For the text-containing cell, return its midpoint in (x, y) coordinate format. 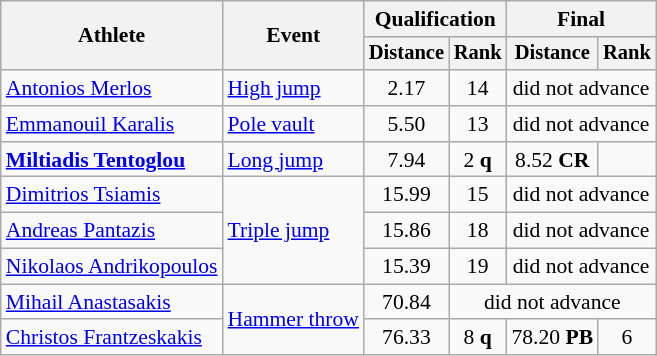
Final (580, 19)
Hammer throw (294, 320)
2.17 (406, 88)
19 (478, 267)
15 (478, 195)
Emmanouil Karalis (112, 124)
5.50 (406, 124)
Qualification (435, 19)
Nikolaos Andrikopoulos (112, 267)
Long jump (294, 160)
Dimitrios Tsiamis (112, 195)
18 (478, 231)
15.86 (406, 231)
7.94 (406, 160)
Christos Frantzeskakis (112, 338)
Pole vault (294, 124)
14 (478, 88)
6 (627, 338)
15.39 (406, 267)
High jump (294, 88)
Event (294, 36)
8.52 CR (552, 160)
Andreas Pantazis (112, 231)
Triple jump (294, 230)
70.84 (406, 302)
76.33 (406, 338)
15.99 (406, 195)
2 q (478, 160)
Athlete (112, 36)
Mihail Anastasakis (112, 302)
Miltiadis Tentoglou (112, 160)
Antonios Merlos (112, 88)
8 q (478, 338)
13 (478, 124)
78.20 PB (552, 338)
